Output the [X, Y] coordinate of the center of the cell containing the given text.  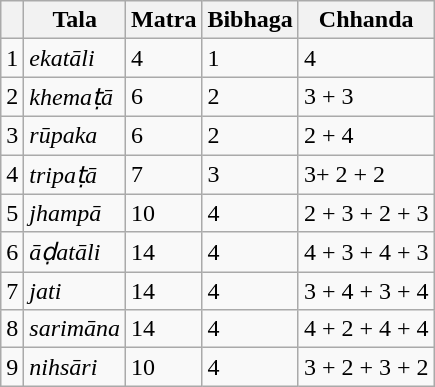
2 + 4 [366, 135]
5 [12, 213]
Chhanda [366, 20]
4 + 3 + 4 + 3 [366, 252]
Matra [164, 20]
nihsāri [75, 367]
3 + 2 + 3 + 2 [366, 367]
9 [12, 367]
3+ 2 + 2 [366, 174]
ekatāli [75, 58]
sarimāna [75, 329]
khemaṭā [75, 97]
3 + 4 + 3 + 4 [366, 291]
āḍatāli [75, 252]
2 + 3 + 2 + 3 [366, 213]
Bibhaga [250, 20]
4 + 2 + 4 + 4 [366, 329]
jati [75, 291]
jhampā [75, 213]
rūpaka [75, 135]
8 [12, 329]
tripaṭā [75, 174]
3 + 3 [366, 97]
Tala [75, 20]
